Search for the cell housing the specified text and yield its (x, y) center coordinate. 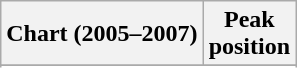
Peak position (249, 34)
Chart (2005–2007) (102, 34)
